Return the (x, y) coordinate for the center point of the cell that contains the specified text.  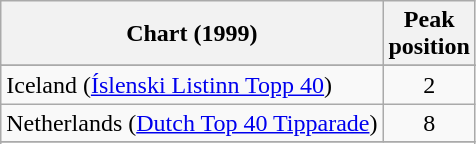
Iceland (Íslenski Listinn Topp 40) (192, 85)
2 (429, 85)
Peakposition (429, 34)
Netherlands (Dutch Top 40 Tipparade) (192, 123)
8 (429, 123)
Chart (1999) (192, 34)
